Capture the cell that displays the provided text and extract its [x, y] central coordinate. 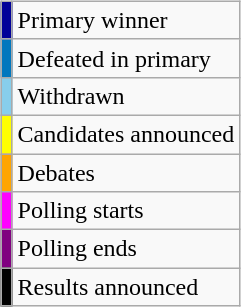
Defeated in primary [126, 58]
Results announced [126, 287]
Candidates announced [126, 134]
Polling starts [126, 211]
Withdrawn [126, 96]
Polling ends [126, 249]
Debates [126, 173]
Primary winner [126, 20]
